Determine the [X, Y] coordinate at the center of the cell enclosing the given text.  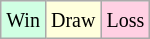
Win [24, 20]
Loss [126, 20]
Draw [72, 20]
